Locate the cell with the specified text and output its (x, y) center coordinate. 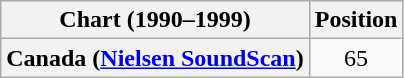
Canada (Nielsen SoundScan) (155, 58)
Position (356, 20)
Chart (1990–1999) (155, 20)
65 (356, 58)
